Pinpoint the cell where the given text exists, returning its (X, Y) midpoint coordinate. 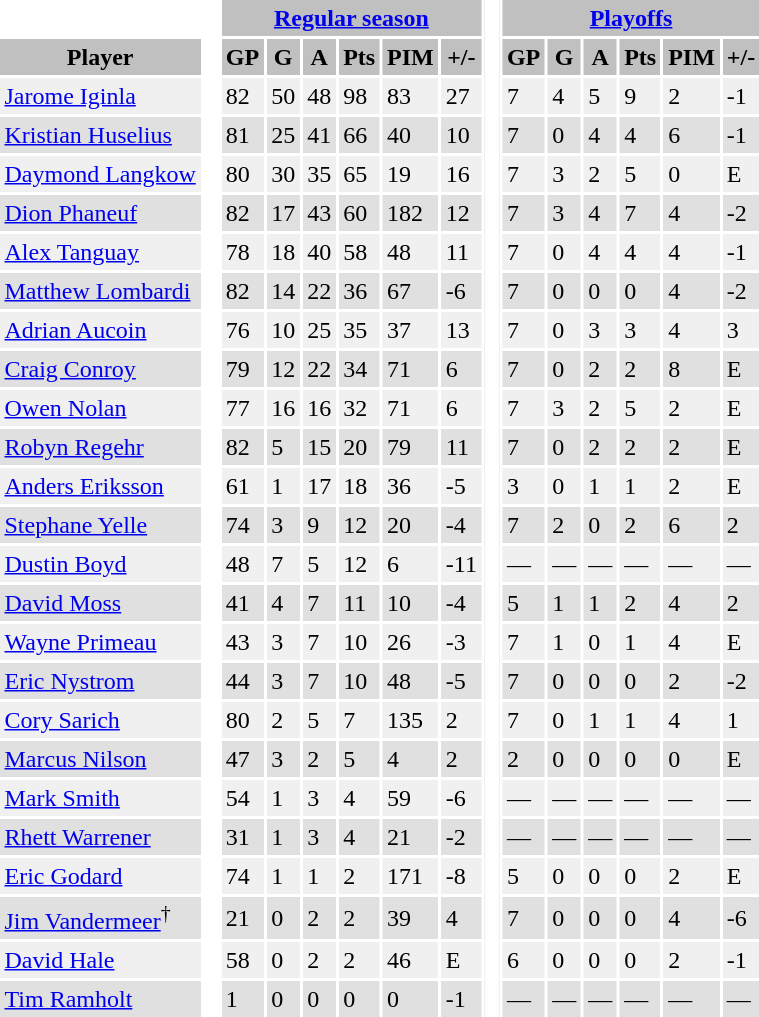
27 (461, 96)
135 (411, 720)
Playoffs (630, 18)
67 (411, 291)
182 (411, 213)
Craig Conroy (100, 369)
171 (411, 876)
Dustin Boyd (100, 564)
77 (242, 408)
46 (411, 960)
65 (360, 174)
Regular season (351, 18)
Rhett Warrener (100, 837)
Marcus Nilson (100, 759)
19 (411, 174)
8 (692, 369)
13 (461, 330)
Cory Sarich (100, 720)
78 (242, 252)
Jim Vandermeer† (100, 918)
50 (284, 96)
98 (360, 96)
59 (411, 798)
-3 (461, 642)
26 (411, 642)
Mark Smith (100, 798)
Alex Tanguay (100, 252)
Dion Phaneuf (100, 213)
David Moss (100, 603)
54 (242, 798)
31 (242, 837)
Kristian Huselius (100, 135)
Matthew Lombardi (100, 291)
30 (284, 174)
Adrian Aucoin (100, 330)
44 (242, 681)
-11 (461, 564)
Anders Eriksson (100, 486)
Jarome Iginla (100, 96)
Daymond Langkow (100, 174)
37 (411, 330)
Tim Ramholt (100, 999)
Eric Nystrom (100, 681)
David Hale (100, 960)
15 (320, 447)
-8 (461, 876)
83 (411, 96)
Robyn Regehr (100, 447)
Player (100, 57)
34 (360, 369)
32 (360, 408)
81 (242, 135)
Wayne Primeau (100, 642)
39 (411, 918)
Eric Godard (100, 876)
Owen Nolan (100, 408)
60 (360, 213)
66 (360, 135)
61 (242, 486)
47 (242, 759)
14 (284, 291)
76 (242, 330)
Stephane Yelle (100, 525)
